Locate the cell with the specified text and output its [X, Y] center coordinate. 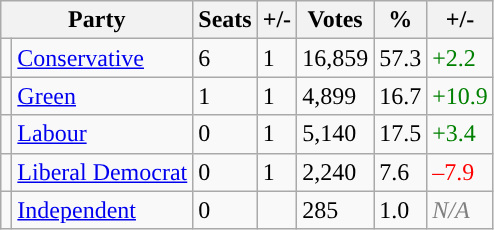
6 [225, 58]
Seats [225, 20]
7.6 [400, 172]
5,140 [336, 134]
Independent [102, 210]
Green [102, 96]
Votes [336, 20]
16,859 [336, 58]
4,899 [336, 96]
Liberal Democrat [102, 172]
+3.4 [460, 134]
+10.9 [460, 96]
Conservative [102, 58]
16.7 [400, 96]
57.3 [400, 58]
1.0 [400, 210]
% [400, 20]
Party [97, 20]
N/A [460, 210]
Labour [102, 134]
285 [336, 210]
2,240 [336, 172]
17.5 [400, 134]
+2.2 [460, 58]
–7.9 [460, 172]
